Provide the (X, Y) coordinate of the cell's center where the given text is located.  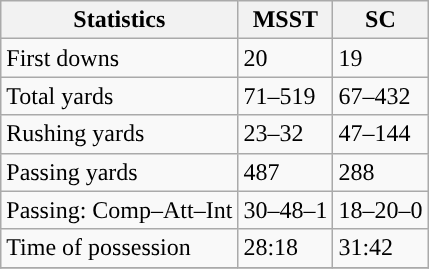
47–144 (380, 134)
28:18 (286, 248)
Statistics (120, 20)
Total yards (120, 96)
Passing: Comp–Att–Int (120, 210)
18–20–0 (380, 210)
288 (380, 172)
Time of possession (120, 248)
487 (286, 172)
71–519 (286, 96)
MSST (286, 20)
30–48–1 (286, 210)
19 (380, 58)
SC (380, 20)
First downs (120, 58)
31:42 (380, 248)
20 (286, 58)
Passing yards (120, 172)
23–32 (286, 134)
Rushing yards (120, 134)
67–432 (380, 96)
